Determine the [x, y] coordinate at the center of the cell enclosing the given text.  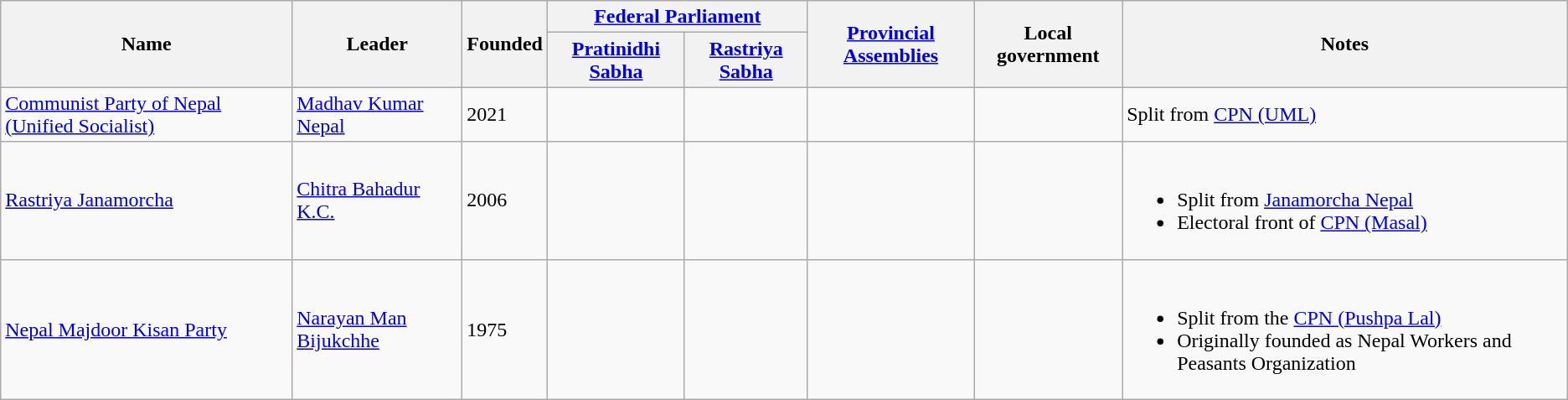
Rastriya Janamorcha [147, 200]
Provincial Assemblies [891, 44]
Local government [1049, 44]
2021 [505, 114]
Notes [1345, 44]
Communist Party of Nepal (Unified Socialist) [147, 114]
Nepal Majdoor Kisan Party [147, 329]
Split from Janamorcha NepalElectoral front of CPN (Masal) [1345, 200]
Split from CPN (UML) [1345, 114]
Madhav Kumar Nepal [377, 114]
Pratinidhi Sabha [616, 60]
Rastriya Sabha [745, 60]
Name [147, 44]
1975 [505, 329]
Narayan Man Bijukchhe [377, 329]
Founded [505, 44]
Federal Parliament [677, 17]
Chitra Bahadur K.C. [377, 200]
Split from the CPN (Pushpa Lal)Originally founded as Nepal Workers and Peasants Organization [1345, 329]
Leader [377, 44]
2006 [505, 200]
